Identify which cell holds the provided text, then report its (x, y) central coordinate. 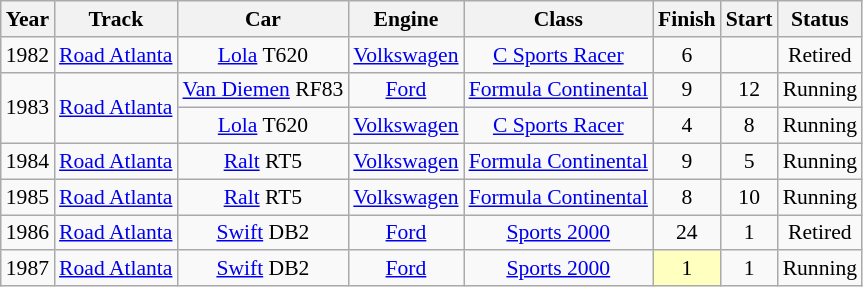
1983 (28, 108)
10 (750, 197)
4 (687, 126)
Car (262, 19)
1987 (28, 269)
5 (750, 162)
1984 (28, 162)
Start (750, 19)
24 (687, 233)
1982 (28, 55)
12 (750, 90)
1985 (28, 197)
Track (116, 19)
Status (820, 19)
Year (28, 19)
6 (687, 55)
Engine (406, 19)
Van Diemen RF83 (262, 90)
Finish (687, 19)
1986 (28, 233)
Class (558, 19)
